Extract the [X, Y] coordinate from the center of the cell holding the provided text.  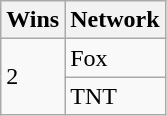
Network [115, 20]
TNT [115, 96]
Wins [33, 20]
Fox [115, 58]
2 [33, 77]
